Capture the cell that displays the provided text and extract its (x, y) central coordinate. 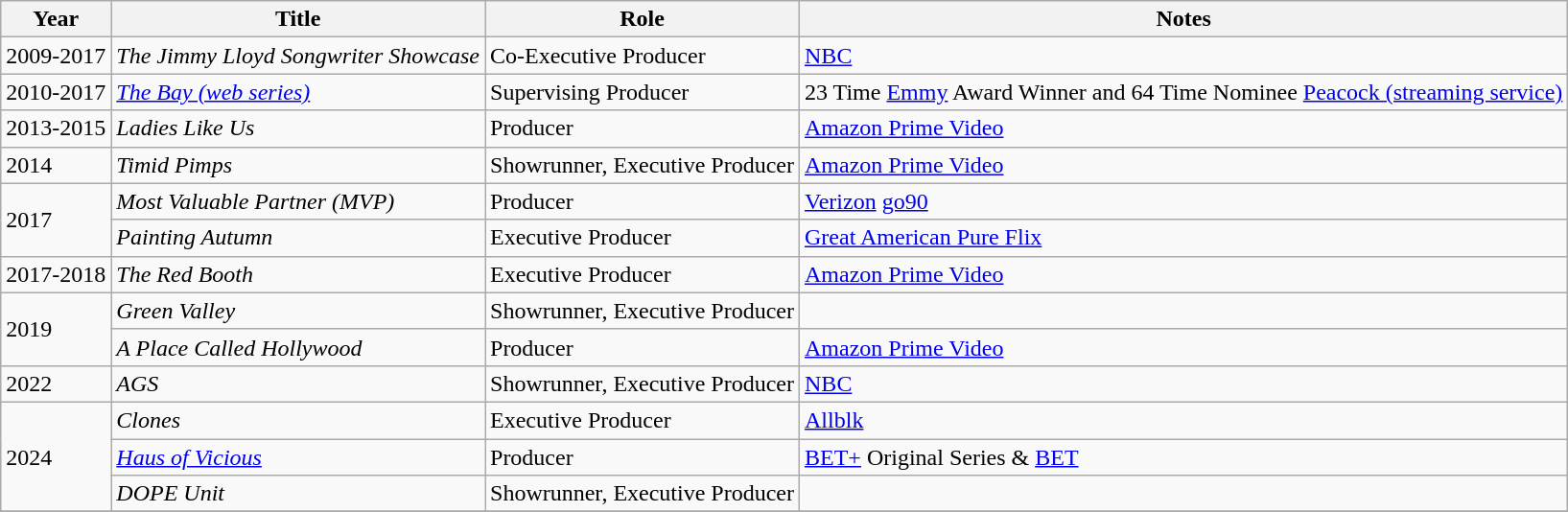
Haus of Vicious (298, 457)
Green Valley (298, 311)
Verizon go90 (1183, 201)
The Red Booth (298, 274)
Allblk (1183, 420)
The Jimmy Lloyd Songwriter Showcase (298, 56)
AGS (298, 384)
Painting Autumn (298, 238)
Ladies Like Us (298, 128)
The Bay (web series) (298, 92)
2022 (56, 384)
Co-Executive Producer (643, 56)
2013-2015 (56, 128)
2019 (56, 329)
Supervising Producer (643, 92)
Clones (298, 420)
A Place Called Hollywood (298, 347)
Timid Pimps (298, 165)
DOPE Unit (298, 494)
BET+ Original Series & BET (1183, 457)
2010-2017 (56, 92)
2017 (56, 220)
2024 (56, 456)
Title (298, 19)
2017-2018 (56, 274)
Role (643, 19)
Great American Pure Flix (1183, 238)
23 Time Emmy Award Winner and 64 Time Nominee Peacock (streaming service) (1183, 92)
Notes (1183, 19)
Most Valuable Partner (MVP) (298, 201)
2014 (56, 165)
2009-2017 (56, 56)
Year (56, 19)
